Determine the (x, y) coordinate at the center of the cell enclosing the given text.  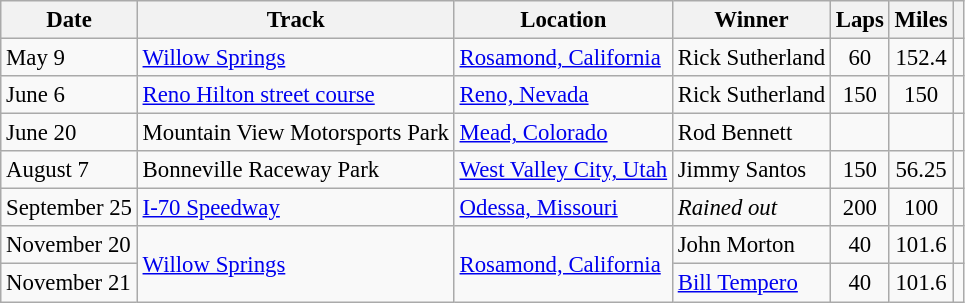
Date (69, 20)
May 9 (69, 58)
100 (921, 208)
John Morton (751, 245)
Reno, Nevada (563, 95)
Mountain View Motorsports Park (296, 133)
Track (296, 20)
Location (563, 20)
I-70 Speedway (296, 208)
Winner (751, 20)
September 25 (69, 208)
Rained out (751, 208)
Bonneville Raceway Park (296, 170)
Reno Hilton street course (296, 95)
60 (860, 58)
Bill Tempero (751, 283)
August 7 (69, 170)
56.25 (921, 170)
Laps (860, 20)
Jimmy Santos (751, 170)
June 20 (69, 133)
152.4 (921, 58)
West Valley City, Utah (563, 170)
November 21 (69, 283)
Miles (921, 20)
Mead, Colorado (563, 133)
200 (860, 208)
November 20 (69, 245)
June 6 (69, 95)
Rod Bennett (751, 133)
Odessa, Missouri (563, 208)
